Determine the [X, Y] coordinate at the center of the cell enclosing the given text.  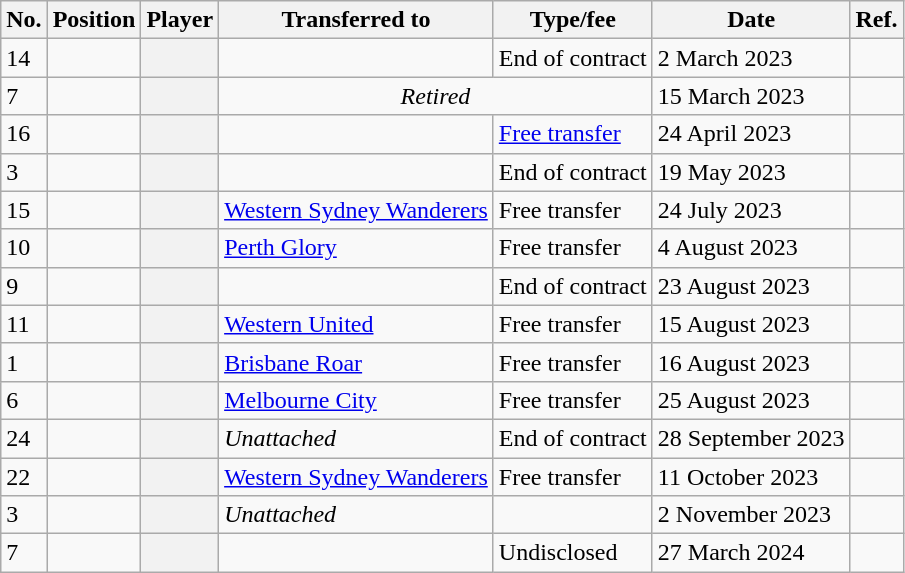
Undisclosed [572, 553]
No. [24, 20]
16 August 2023 [751, 362]
25 August 2023 [751, 400]
2 March 2023 [751, 58]
6 [24, 400]
1 [24, 362]
4 August 2023 [751, 248]
Transferred to [356, 20]
24 [24, 438]
16 [24, 134]
Position [94, 20]
Player [180, 20]
Brisbane Roar [356, 362]
27 March 2024 [751, 553]
28 September 2023 [751, 438]
Western United [356, 324]
Perth Glory [356, 248]
24 July 2023 [751, 210]
Type/fee [572, 20]
2 November 2023 [751, 515]
23 August 2023 [751, 286]
Ref. [876, 20]
15 [24, 210]
Retired [436, 96]
Date [751, 20]
15 August 2023 [751, 324]
11 [24, 324]
19 May 2023 [751, 172]
9 [24, 286]
Melbourne City [356, 400]
24 April 2023 [751, 134]
22 [24, 477]
11 October 2023 [751, 477]
14 [24, 58]
15 March 2023 [751, 96]
10 [24, 248]
